Locate the cell with the specified text and output its [x, y] center coordinate. 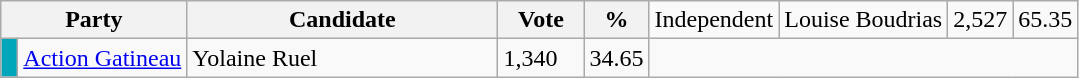
Party [94, 20]
Candidate [342, 20]
65.35 [1046, 20]
Yolaine Ruel [342, 58]
34.65 [616, 58]
Vote [541, 20]
% [616, 20]
1,340 [541, 58]
Action Gatineau [102, 58]
Independent [714, 20]
2,527 [980, 20]
Louise Boudrias [864, 20]
